Provide the (x, y) coordinate of the cell's center where the given text is located.  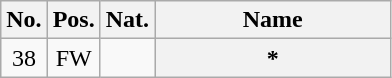
Pos. (74, 20)
Name (273, 20)
FW (74, 58)
38 (24, 58)
No. (24, 20)
* (273, 58)
Nat. (127, 20)
